From the cell containing the given text, extract its center point as (X, Y) coordinate. 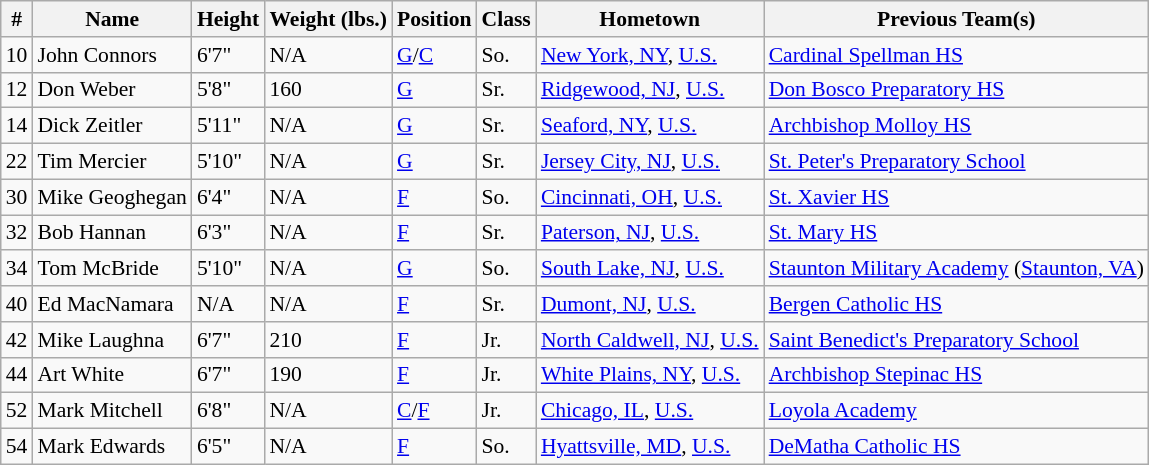
42 (17, 340)
Name (112, 19)
190 (328, 375)
Mike Geoghegan (112, 197)
Hyattsville, MD, U.S. (650, 447)
54 (17, 447)
32 (17, 233)
22 (17, 162)
210 (328, 340)
160 (328, 90)
Tom McBride (112, 269)
30 (17, 197)
Staunton Military Academy (Staunton, VA) (956, 269)
Bob Hannan (112, 233)
Ridgewood, NJ, U.S. (650, 90)
6'4" (228, 197)
Class (506, 19)
St. Xavier HS (956, 197)
C/F (434, 411)
5'11" (228, 126)
Jersey City, NJ, U.S. (650, 162)
New York, NY, U.S. (650, 55)
South Lake, NJ, U.S. (650, 269)
Height (228, 19)
40 (17, 304)
Archbishop Stepinac HS (956, 375)
34 (17, 269)
Paterson, NJ, U.S. (650, 233)
St. Peter's Preparatory School (956, 162)
44 (17, 375)
Dick Zeitler (112, 126)
North Caldwell, NJ, U.S. (650, 340)
6'8" (228, 411)
5'8" (228, 90)
6'5" (228, 447)
DeMatha Catholic HS (956, 447)
52 (17, 411)
Cincinnati, OH, U.S. (650, 197)
# (17, 19)
Tim Mercier (112, 162)
Chicago, IL, U.S. (650, 411)
Saint Benedict's Preparatory School (956, 340)
Previous Team(s) (956, 19)
Position (434, 19)
Dumont, NJ, U.S. (650, 304)
Mark Edwards (112, 447)
Cardinal Spellman HS (956, 55)
Archbishop Molloy HS (956, 126)
Don Bosco Preparatory HS (956, 90)
12 (17, 90)
Ed MacNamara (112, 304)
Seaford, NY, U.S. (650, 126)
Don Weber (112, 90)
10 (17, 55)
White Plains, NY, U.S. (650, 375)
Mike Laughna (112, 340)
14 (17, 126)
Hometown (650, 19)
Art White (112, 375)
Bergen Catholic HS (956, 304)
G/C (434, 55)
St. Mary HS (956, 233)
Weight (lbs.) (328, 19)
Loyola Academy (956, 411)
Mark Mitchell (112, 411)
John Connors (112, 55)
6'3" (228, 233)
